Output the [X, Y] coordinate of the center of the cell containing the given text.  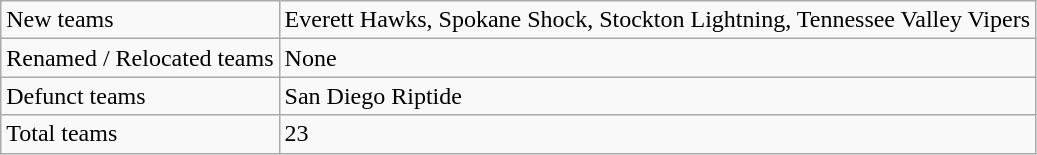
Everett Hawks, Spokane Shock, Stockton Lightning, Tennessee Valley Vipers [657, 20]
Defunct teams [140, 96]
Renamed / Relocated teams [140, 58]
23 [657, 134]
None [657, 58]
New teams [140, 20]
Total teams [140, 134]
San Diego Riptide [657, 96]
